Search for the cell housing the specified text and yield its (x, y) center coordinate. 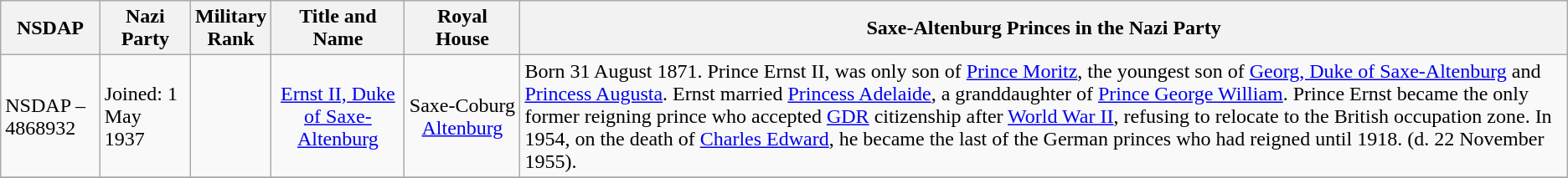
MilitaryRank (230, 28)
Joined: 1 May 1937 (145, 116)
Nazi Party (145, 28)
RoyalHouse (462, 28)
Title andName (338, 28)
NSDAP (50, 28)
Saxe-Coburg Altenburg (462, 116)
Ernst II, Duke of Saxe-Altenburg (338, 116)
Saxe-Altenburg Princes in the Nazi Party (1044, 28)
NSDAP – 4868932 (50, 116)
